Search for the cell housing the specified text and yield its (x, y) center coordinate. 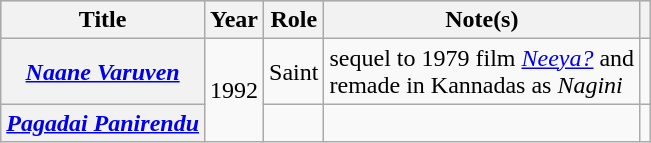
Note(s) (482, 20)
Role (294, 20)
1992 (234, 90)
sequel to 1979 film Neeya? and remade in Kannadas as Nagini (482, 72)
Pagadai Panirendu (103, 123)
Year (234, 20)
Saint (294, 72)
Title (103, 20)
Naane Varuven (103, 72)
